Pinpoint the cell where the given text exists, returning its [X, Y] midpoint coordinate. 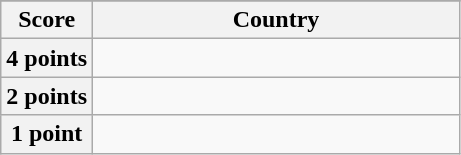
2 points [47, 96]
4 points [47, 58]
Score [47, 20]
Country [276, 20]
1 point [47, 134]
